Search for the cell housing the specified text and yield its [x, y] center coordinate. 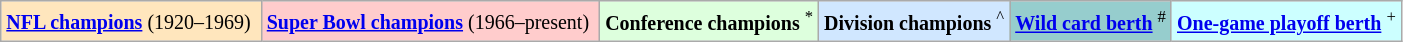
Division champions ^ [914, 21]
One-game playoff berth + [1286, 21]
Conference champions * [710, 21]
NFL champions (1920–1969) [131, 21]
Super Bowl champions (1966–present) [430, 21]
Wild card berth # [1091, 21]
